Return [x, y] of the center of cell containing provided text 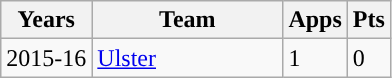
Team [188, 20]
2015-16 [46, 58]
1 [315, 58]
Apps [315, 20]
Years [46, 20]
Pts [368, 20]
Ulster [188, 58]
0 [368, 58]
